Identify which cell holds the provided text, then report its (X, Y) central coordinate. 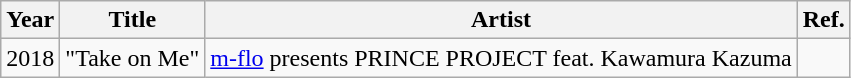
Year (30, 20)
2018 (30, 58)
m-flo presents PRINCE PROJECT feat. Kawamura Kazuma (501, 58)
Ref. (824, 20)
Artist (501, 20)
"Take on Me" (132, 58)
Title (132, 20)
